For the text-containing cell, return its midpoint in [X, Y] coordinate format. 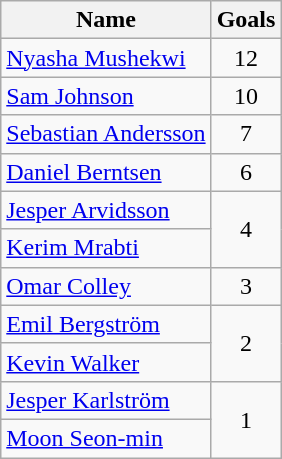
6 [246, 172]
Kevin Walker [106, 362]
12 [246, 58]
Kerim Mrabti [106, 248]
Moon Seon-min [106, 438]
Jesper Arvidsson [106, 210]
Goals [246, 20]
Sam Johnson [106, 96]
10 [246, 96]
1 [246, 419]
Jesper Karlström [106, 400]
3 [246, 286]
Omar Colley [106, 286]
4 [246, 229]
7 [246, 134]
Emil Bergström [106, 324]
2 [246, 343]
Nyasha Mushekwi [106, 58]
Daniel Berntsen [106, 172]
Name [106, 20]
Sebastian Andersson [106, 134]
